Extract the [X, Y] coordinate from the center of the cell holding the provided text.  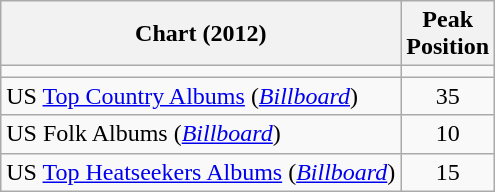
US Folk Albums (Billboard) [201, 134]
35 [448, 96]
10 [448, 134]
15 [448, 172]
PeakPosition [448, 34]
Chart (2012) [201, 34]
US Top Heatseekers Albums (Billboard) [201, 172]
US Top Country Albums (Billboard) [201, 96]
